Locate the cell with the specified text and output its [x, y] center coordinate. 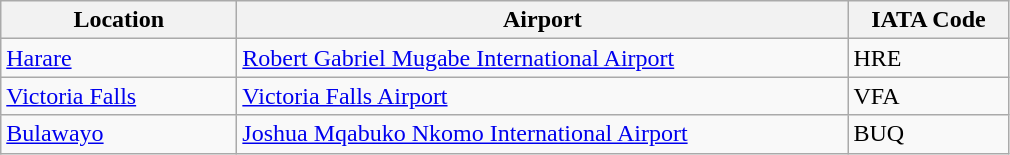
Location [119, 20]
Victoria Falls [119, 96]
Joshua Mqabuko Nkomo International Airport [542, 134]
IATA Code [928, 20]
HRE [928, 58]
Robert Gabriel Mugabe International Airport [542, 58]
VFA [928, 96]
Harare [119, 58]
BUQ [928, 134]
Airport [542, 20]
Bulawayo [119, 134]
Victoria Falls Airport [542, 96]
